Return the [X, Y] coordinate for the center point of the cell that contains the specified text.  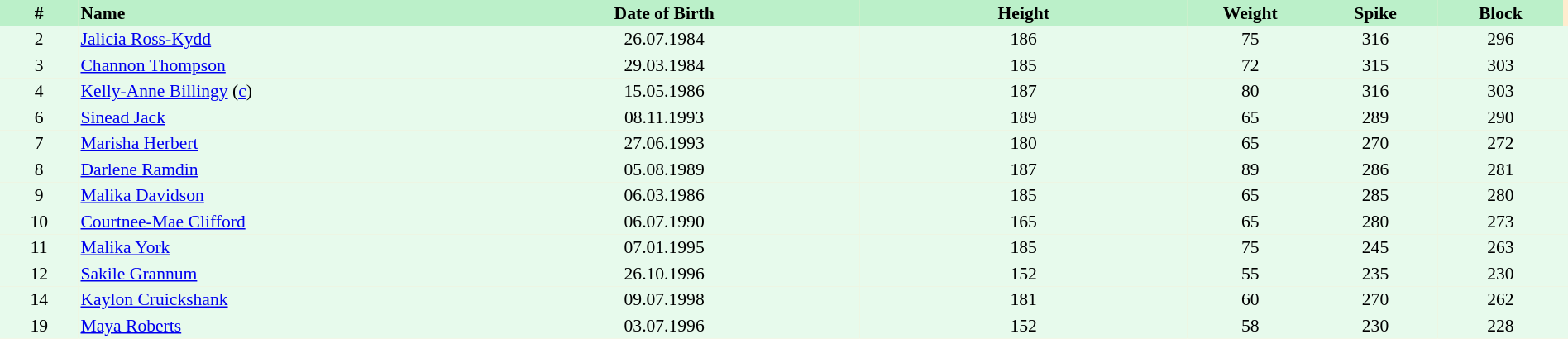
55 [1250, 274]
272 [1500, 144]
Darlene Ramdin [273, 169]
281 [1500, 169]
Name [273, 13]
Courtnee-Mae Clifford [273, 222]
245 [1374, 248]
10 [39, 222]
15.05.1986 [664, 91]
Malika Davidson [273, 195]
235 [1374, 274]
3 [39, 65]
08.11.1993 [664, 117]
Weight [1250, 13]
315 [1374, 65]
Height [1024, 13]
Jalicia Ross-Kydd [273, 40]
09.07.1998 [664, 299]
60 [1250, 299]
Marisha Herbert [273, 144]
180 [1024, 144]
8 [39, 169]
14 [39, 299]
07.01.1995 [664, 248]
Sakile Grannum [273, 274]
6 [39, 117]
186 [1024, 40]
Kaylon Cruickshank [273, 299]
72 [1250, 65]
165 [1024, 222]
9 [39, 195]
289 [1374, 117]
4 [39, 91]
89 [1250, 169]
273 [1500, 222]
12 [39, 274]
06.03.1986 [664, 195]
Block [1500, 13]
29.03.1984 [664, 65]
Kelly-Anne Billingy (c) [273, 91]
Malika York [273, 248]
2 [39, 40]
05.08.1989 [664, 169]
11 [39, 248]
Channon Thompson [273, 65]
58 [1250, 326]
228 [1500, 326]
263 [1500, 248]
290 [1500, 117]
7 [39, 144]
286 [1374, 169]
285 [1374, 195]
80 [1250, 91]
189 [1024, 117]
26.07.1984 [664, 40]
Spike [1374, 13]
Sinead Jack [273, 117]
19 [39, 326]
27.06.1993 [664, 144]
181 [1024, 299]
262 [1500, 299]
03.07.1996 [664, 326]
Maya Roberts [273, 326]
26.10.1996 [664, 274]
296 [1500, 40]
# [39, 13]
Date of Birth [664, 13]
06.07.1990 [664, 222]
